Scan for the cell matching the given text and deliver its (x, y) coordinate at center. 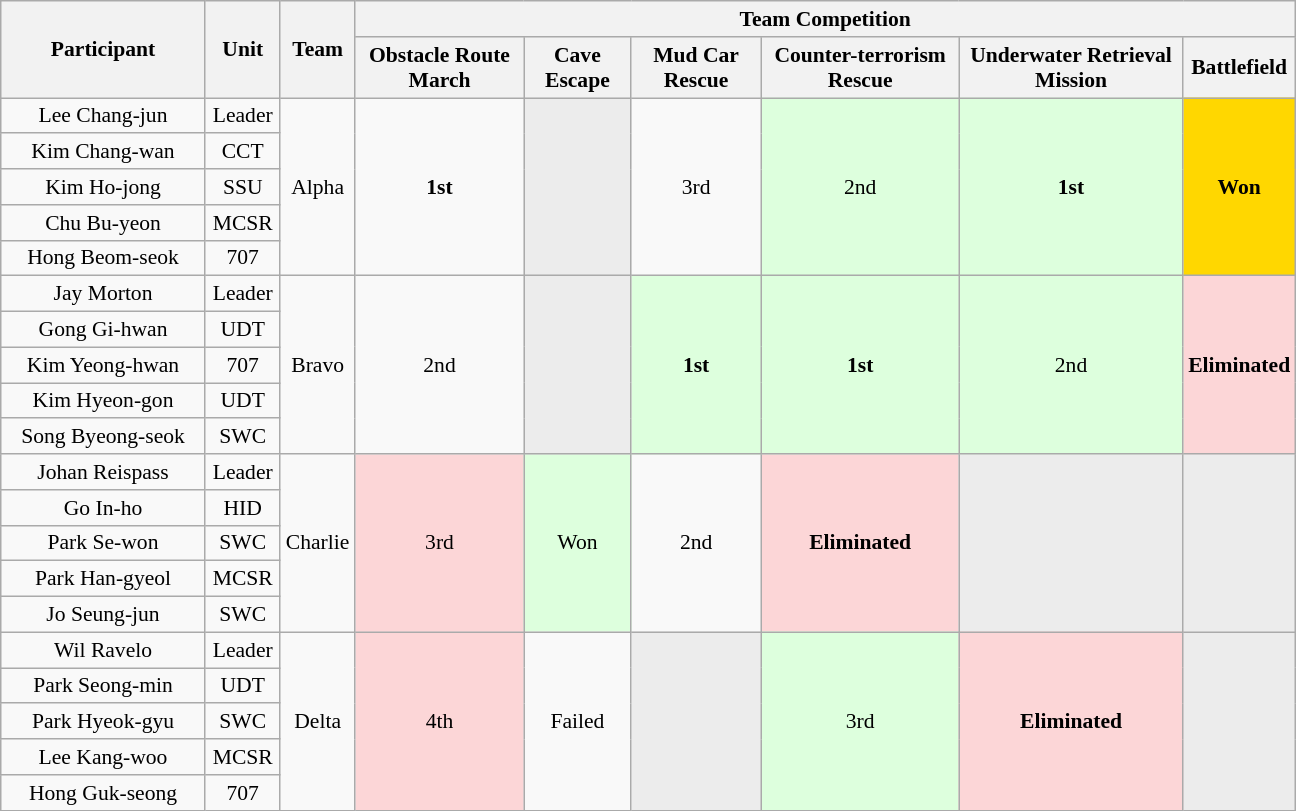
Hong Guk-seong (104, 793)
Team (318, 50)
SSU (242, 187)
Team Competition (825, 19)
Participant (104, 50)
Kim Hyeon-gon (104, 401)
Lee Chang-jun (104, 116)
Song Byeong-seok (104, 437)
Kim Ho-jong (104, 187)
Charlie (318, 543)
Park Hyeok-gyu (104, 722)
Jo Seung-jun (104, 615)
Battlefield (1239, 68)
Cave Escape (578, 68)
Park Han-gyeol (104, 579)
Park Seong-min (104, 686)
Gong Gi-hwan (104, 330)
Chu Bu-yeon (104, 223)
Park Se-won (104, 543)
Johan Reispass (104, 472)
Bravo (318, 365)
Lee Kang-woo (104, 757)
Kim Yeong-hwan (104, 365)
Hong Beom-seok (104, 258)
4th (440, 721)
Unit (242, 50)
Counter-terrorism Rescue (860, 68)
Kim Chang-wan (104, 152)
Alpha (318, 187)
Go In-ho (104, 508)
Failed (578, 721)
HID (242, 508)
Obstacle Route March (440, 68)
CCT (242, 152)
Delta (318, 721)
Wil Ravelo (104, 650)
Mud Car Rescue (696, 68)
Jay Morton (104, 294)
Underwater Retrieval Mission (1071, 68)
